Determine the [X, Y] coordinate at the center of the cell enclosing the given text.  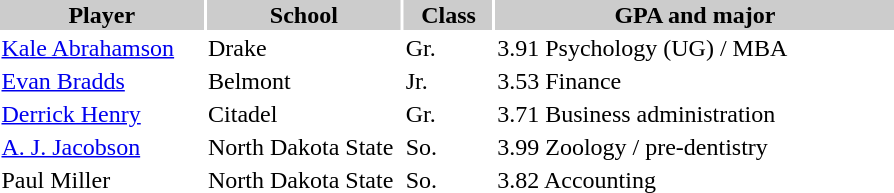
Belmont [304, 81]
Player [102, 15]
Kale Abrahamson [102, 48]
3.53 Finance [695, 81]
School [304, 15]
So. [448, 147]
Evan Bradds [102, 81]
Class [448, 15]
Derrick Henry [102, 114]
3.71 Business administration [695, 114]
GPA and major [695, 15]
Citadel [304, 114]
Drake [304, 48]
A. J. Jacobson [102, 147]
Jr. [448, 81]
3.91 Psychology (UG) / MBA [695, 48]
North Dakota State [304, 147]
3.99 Zoology / pre-dentistry [695, 147]
